Output the [X, Y] coordinate of the center of the cell containing the given text.  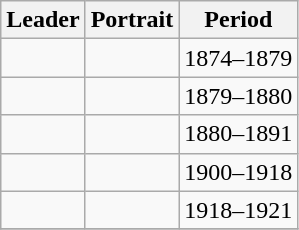
1874–1879 [238, 58]
1918–1921 [238, 210]
1880–1891 [238, 134]
Leader [43, 20]
1879–1880 [238, 96]
Portrait [132, 20]
Period [238, 20]
1900–1918 [238, 172]
